Capture the cell that displays the provided text and extract its (X, Y) central coordinate. 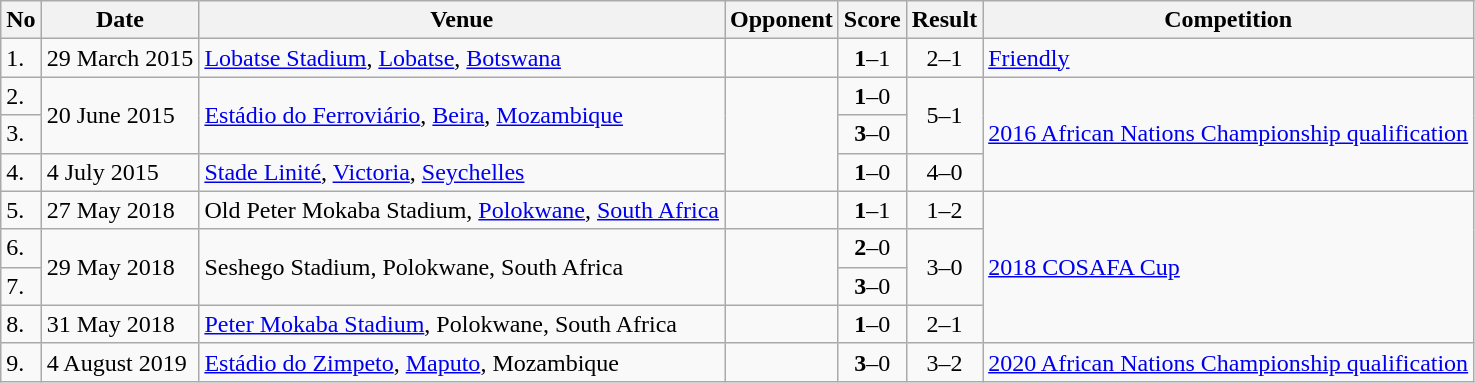
29 March 2015 (120, 58)
1–2 (944, 210)
Old Peter Mokaba Stadium, Polokwane, South Africa (462, 210)
Result (944, 20)
4 July 2015 (120, 172)
Estádio do Zimpeto, Maputo, Mozambique (462, 362)
2016 African Nations Championship qualification (1228, 134)
9. (21, 362)
2020 African Nations Championship qualification (1228, 362)
3. (21, 134)
8. (21, 324)
2018 COSAFA Cup (1228, 267)
7. (21, 286)
2–0 (872, 248)
27 May 2018 (120, 210)
No (21, 20)
5–1 (944, 115)
Venue (462, 20)
31 May 2018 (120, 324)
Seshego Stadium, Polokwane, South Africa (462, 267)
Date (120, 20)
Competition (1228, 20)
4. (21, 172)
4 August 2019 (120, 362)
4–0 (944, 172)
29 May 2018 (120, 267)
Friendly (1228, 58)
Peter Mokaba Stadium, Polokwane, South Africa (462, 324)
Score (872, 20)
Lobatse Stadium, Lobatse, Botswana (462, 58)
6. (21, 248)
20 June 2015 (120, 115)
Opponent (782, 20)
Stade Linité, Victoria, Seychelles (462, 172)
5. (21, 210)
3–2 (944, 362)
2. (21, 96)
1. (21, 58)
Estádio do Ferroviário, Beira, Mozambique (462, 115)
